Extract the [X, Y] coordinate from the center of the cell holding the provided text.  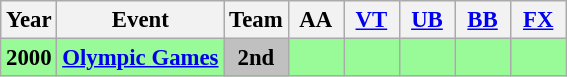
VT [372, 20]
Team [256, 20]
UB [427, 20]
Event [140, 20]
2nd [256, 58]
Olympic Games [140, 58]
BB [483, 20]
2000 [29, 58]
FX [538, 20]
Year [29, 20]
AA [316, 20]
